Locate the cell with the specified text and output its [X, Y] center coordinate. 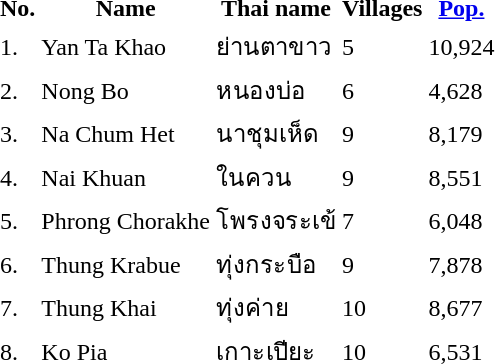
Yan Ta Khao [126, 46]
ในควน [276, 177]
Phrong Chorakhe [126, 220]
ย่านตาขาว [276, 46]
10 [382, 308]
Thung Khai [126, 308]
Na Chum Het [126, 134]
Thung Krabue [126, 264]
6 [382, 90]
นาชุมเห็ด [276, 134]
7 [382, 220]
หนองบ่อ [276, 90]
Nai Khuan [126, 177]
ทุ่งกระบือ [276, 264]
5 [382, 46]
โพรงจระเข้ [276, 220]
ทุ่งค่าย [276, 308]
Nong Bo [126, 90]
